Scan for the cell matching the given text and deliver its (X, Y) coordinate at center. 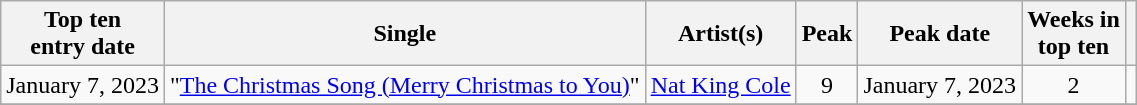
Top tenentry date (83, 34)
9 (827, 85)
Artist(s) (720, 34)
Peak (827, 34)
"The Christmas Song (Merry Christmas to You)" (404, 85)
Peak date (940, 34)
Single (404, 34)
Weeks intop ten (1074, 34)
Nat King Cole (720, 85)
2 (1074, 85)
